For the text-containing cell, return its midpoint in [X, Y] coordinate format. 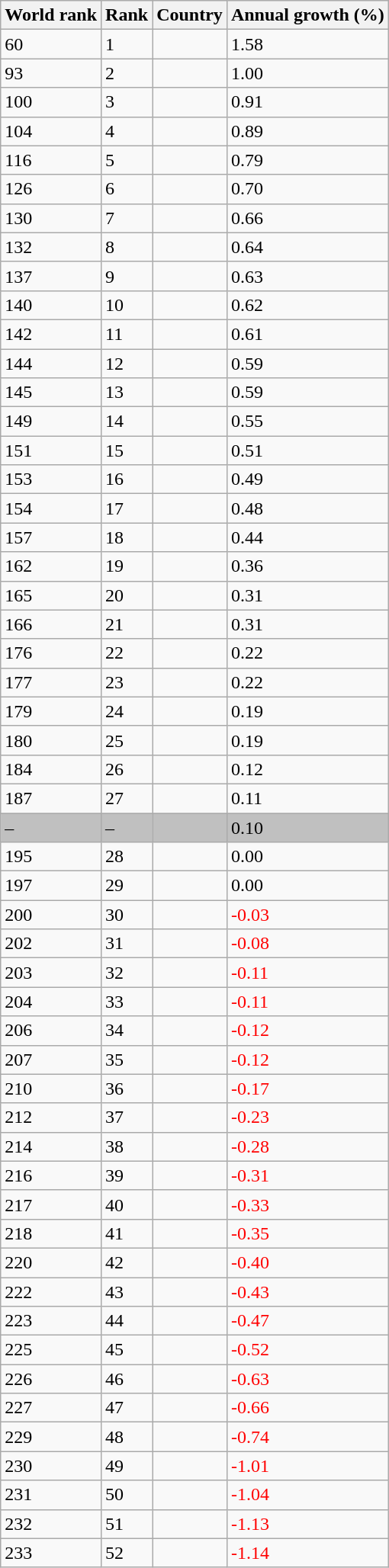
-1.13 [307, 1524]
38 [127, 1146]
32 [127, 973]
233 [51, 1553]
230 [51, 1466]
31 [127, 944]
16 [127, 479]
-0.66 [307, 1408]
1.00 [307, 73]
0.36 [307, 566]
145 [51, 393]
-0.08 [307, 944]
42 [127, 1262]
153 [51, 479]
0.51 [307, 451]
-0.40 [307, 1262]
-0.33 [307, 1204]
-0.52 [307, 1350]
176 [51, 653]
60 [51, 44]
165 [51, 595]
Country [190, 15]
216 [51, 1175]
-0.17 [307, 1089]
51 [127, 1524]
30 [127, 915]
226 [51, 1379]
28 [127, 857]
179 [51, 711]
5 [127, 160]
207 [51, 1060]
225 [51, 1350]
48 [127, 1437]
Annual growth (%) [307, 15]
35 [127, 1060]
15 [127, 451]
220 [51, 1262]
23 [127, 682]
8 [127, 247]
18 [127, 537]
50 [127, 1495]
0.79 [307, 160]
11 [127, 334]
0.12 [307, 769]
151 [51, 451]
218 [51, 1233]
0.48 [307, 508]
33 [127, 1002]
140 [51, 305]
25 [127, 740]
104 [51, 131]
4 [127, 131]
43 [127, 1292]
44 [127, 1321]
177 [51, 682]
0.55 [307, 422]
206 [51, 1031]
137 [51, 276]
1.58 [307, 44]
Rank [127, 15]
-0.47 [307, 1321]
116 [51, 160]
197 [51, 886]
200 [51, 915]
-1.01 [307, 1466]
41 [127, 1233]
22 [127, 653]
232 [51, 1524]
34 [127, 1031]
45 [127, 1350]
29 [127, 886]
1 [127, 44]
100 [51, 102]
162 [51, 566]
149 [51, 422]
180 [51, 740]
20 [127, 595]
0.61 [307, 334]
217 [51, 1204]
6 [127, 189]
93 [51, 73]
24 [127, 711]
204 [51, 1002]
-0.31 [307, 1175]
0.89 [307, 131]
-0.03 [307, 915]
203 [51, 973]
212 [51, 1117]
-1.14 [307, 1553]
37 [127, 1117]
12 [127, 364]
184 [51, 769]
46 [127, 1379]
14 [127, 422]
-0.74 [307, 1437]
202 [51, 944]
40 [127, 1204]
0.10 [307, 827]
-0.63 [307, 1379]
52 [127, 1553]
132 [51, 247]
0.49 [307, 479]
195 [51, 857]
0.66 [307, 218]
0.64 [307, 247]
2 [127, 73]
210 [51, 1089]
0.11 [307, 798]
0.44 [307, 537]
13 [127, 393]
-0.28 [307, 1146]
154 [51, 508]
17 [127, 508]
227 [51, 1408]
-0.23 [307, 1117]
49 [127, 1466]
39 [127, 1175]
0.62 [307, 305]
10 [127, 305]
0.91 [307, 102]
166 [51, 624]
142 [51, 334]
229 [51, 1437]
9 [127, 276]
21 [127, 624]
222 [51, 1292]
27 [127, 798]
223 [51, 1321]
3 [127, 102]
47 [127, 1408]
126 [51, 189]
214 [51, 1146]
19 [127, 566]
-0.35 [307, 1233]
26 [127, 769]
7 [127, 218]
-0.43 [307, 1292]
130 [51, 218]
-1.04 [307, 1495]
0.70 [307, 189]
0.63 [307, 276]
157 [51, 537]
36 [127, 1089]
World rank [51, 15]
231 [51, 1495]
144 [51, 364]
187 [51, 798]
